From the cell containing the given text, extract its center point as [X, Y] coordinate. 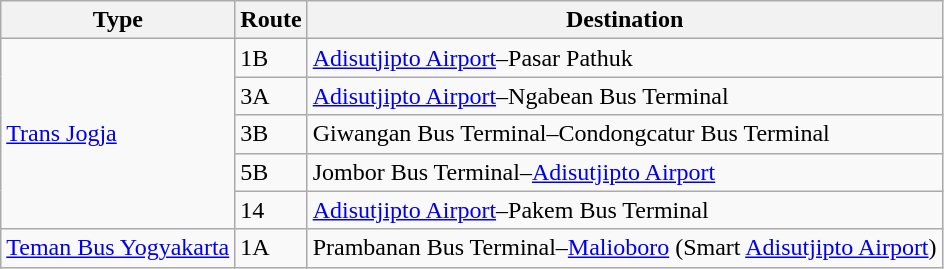
3A [271, 96]
Type [118, 20]
5B [271, 172]
Jombor Bus Terminal–Adisutjipto Airport [624, 172]
Adisutjipto Airport–Ngabean Bus Terminal [624, 96]
Adisutjipto Airport–Pasar Pathuk [624, 58]
Adisutjipto Airport–Pakem Bus Terminal [624, 210]
Destination [624, 20]
14 [271, 210]
Trans Jogja [118, 134]
1B [271, 58]
Route [271, 20]
Giwangan Bus Terminal–Condongcatur Bus Terminal [624, 134]
Teman Bus Yogyakarta [118, 248]
3B [271, 134]
1A [271, 248]
Prambanan Bus Terminal–Malioboro (Smart Adisutjipto Airport) [624, 248]
